Find where the given text appears and provide that cell's center as [x, y] coordinate. 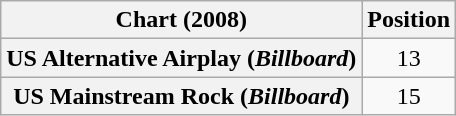
US Alternative Airplay (Billboard) [182, 58]
Chart (2008) [182, 20]
US Mainstream Rock (Billboard) [182, 96]
13 [409, 58]
Position [409, 20]
15 [409, 96]
